For the text-containing cell, return its midpoint in [X, Y] coordinate format. 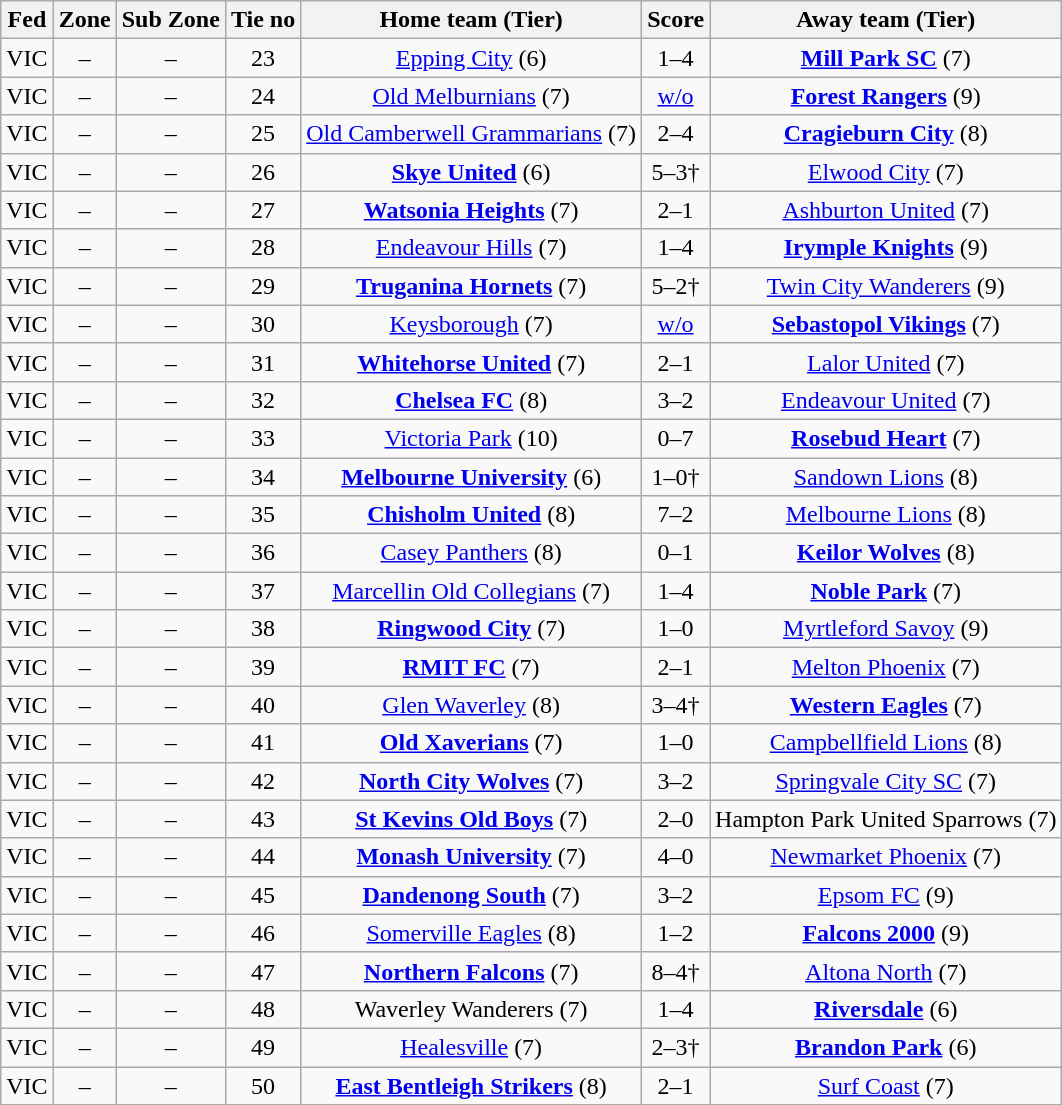
Ringwood City (7) [472, 629]
Mill Park SC (7) [886, 58]
Irymple Knights (9) [886, 248]
27 [262, 210]
RMIT FC (7) [472, 667]
Old Xaverians (7) [472, 743]
36 [262, 553]
Away team (Tier) [886, 20]
37 [262, 591]
23 [262, 58]
Glen Waverley (8) [472, 705]
Sandown Lions (8) [886, 477]
33 [262, 438]
41 [262, 743]
Western Eagles (7) [886, 705]
Epping City (6) [472, 58]
35 [262, 515]
Dandenong South (7) [472, 895]
Forest Rangers (9) [886, 96]
46 [262, 933]
Somerville Eagles (8) [472, 933]
Riversdale (6) [886, 1009]
32 [262, 400]
Brandon Park (6) [886, 1047]
Epsom FC (9) [886, 895]
Keysborough (7) [472, 324]
30 [262, 324]
Score [676, 20]
28 [262, 248]
Campbellfield Lions (8) [886, 743]
Lalor United (7) [886, 362]
Sebastopol Vikings (7) [886, 324]
7–2 [676, 515]
47 [262, 971]
Cragieburn City (8) [886, 134]
Twin City Wanderers (9) [886, 286]
St Kevins Old Boys (7) [472, 819]
Melbourne Lions (8) [886, 515]
Chelsea FC (8) [472, 400]
Old Camberwell Grammarians (7) [472, 134]
5–3† [676, 172]
Victoria Park (10) [472, 438]
39 [262, 667]
0–1 [676, 553]
Marcellin Old Collegians (7) [472, 591]
Elwood City (7) [886, 172]
Healesville (7) [472, 1047]
0–7 [676, 438]
49 [262, 1047]
Altona North (7) [886, 971]
Chisholm United (8) [472, 515]
Endeavour United (7) [886, 400]
48 [262, 1009]
Surf Coast (7) [886, 1085]
Monash University (7) [472, 857]
Myrtleford Savoy (9) [886, 629]
Melton Phoenix (7) [886, 667]
40 [262, 705]
Tie no [262, 20]
Fed [27, 20]
Zone [84, 20]
Ashburton United (7) [886, 210]
4–0 [676, 857]
Keilor Wolves (8) [886, 553]
Sub Zone [170, 20]
26 [262, 172]
25 [262, 134]
Northern Falcons (7) [472, 971]
Hampton Park United Sparrows (7) [886, 819]
Skye United (6) [472, 172]
5–2† [676, 286]
1–0† [676, 477]
31 [262, 362]
Watsonia Heights (7) [472, 210]
44 [262, 857]
Home team (Tier) [472, 20]
Old Melburnians (7) [472, 96]
34 [262, 477]
Endeavour Hills (7) [472, 248]
Waverley Wanderers (7) [472, 1009]
East Bentleigh Strikers (8) [472, 1085]
2–0 [676, 819]
Newmarket Phoenix (7) [886, 857]
43 [262, 819]
Springvale City SC (7) [886, 781]
3–4† [676, 705]
Falcons 2000 (9) [886, 933]
Casey Panthers (8) [472, 553]
24 [262, 96]
29 [262, 286]
2–3† [676, 1047]
8–4† [676, 971]
Whitehorse United (7) [472, 362]
North City Wolves (7) [472, 781]
Rosebud Heart (7) [886, 438]
50 [262, 1085]
Truganina Hornets (7) [472, 286]
42 [262, 781]
45 [262, 895]
1–2 [676, 933]
2–4 [676, 134]
38 [262, 629]
Melbourne University (6) [472, 477]
Noble Park (7) [886, 591]
